For the text-containing cell, return its midpoint in (X, Y) coordinate format. 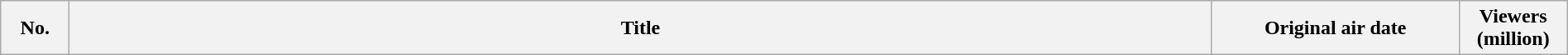
No. (35, 28)
Viewers (million) (1513, 28)
Original air date (1335, 28)
Title (640, 28)
